For the text-containing cell, return its midpoint in [X, Y] coordinate format. 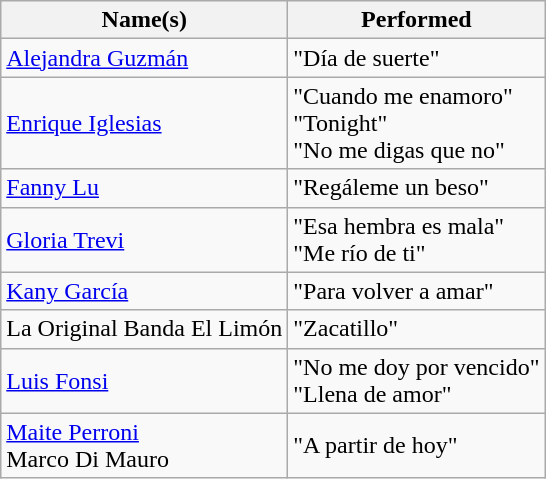
Performed [416, 20]
Maite Perroni Marco Di Mauro [144, 446]
"A partir de hoy" [416, 446]
Kany García [144, 291]
"Cuando me enamoro" "Tonight" "No me digas que no" [416, 123]
"No me doy por vencido" "Llena de amor" [416, 380]
Name(s) [144, 20]
La Original Banda El Limón [144, 329]
Fanny Lu [144, 188]
"Regáleme un beso" [416, 188]
Luis Fonsi [144, 380]
"Día de suerte" [416, 58]
Gloria Trevi [144, 240]
"Para volver a amar" [416, 291]
"Esa hembra es mala" "Me río de ti" [416, 240]
"Zacatillo" [416, 329]
Enrique Iglesias [144, 123]
Alejandra Guzmán [144, 58]
